Determine the (X, Y) coordinate at the center of the cell enclosing the given text.  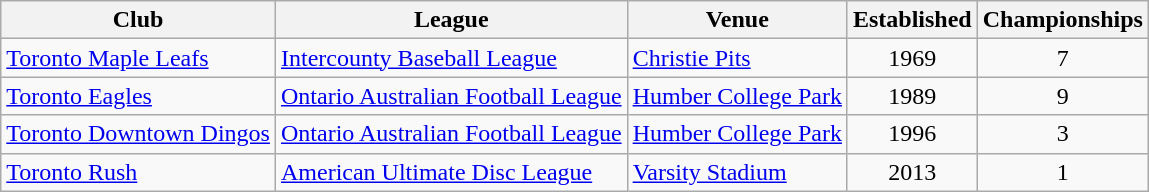
Toronto Eagles (138, 96)
1989 (912, 96)
Venue (737, 20)
1 (1062, 172)
League (451, 20)
Toronto Downtown Dingos (138, 134)
2013 (912, 172)
American Ultimate Disc League (451, 172)
9 (1062, 96)
3 (1062, 134)
Toronto Maple Leafs (138, 58)
Intercounty Baseball League (451, 58)
Established (912, 20)
Club (138, 20)
Championships (1062, 20)
Christie Pits (737, 58)
1969 (912, 58)
1996 (912, 134)
Varsity Stadium (737, 172)
Toronto Rush (138, 172)
7 (1062, 58)
